Search for the cell housing the specified text and yield its [x, y] center coordinate. 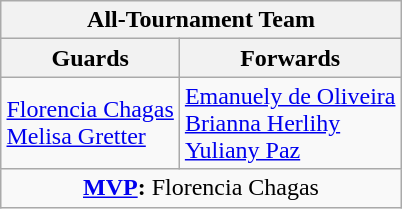
Emanuely de Oliveira Brianna Herlihy Yuliany Paz [290, 123]
MVP: Florencia Chagas [201, 188]
Florencia Chagas Melisa Gretter [90, 123]
Forwards [290, 58]
Guards [90, 58]
All-Tournament Team [201, 20]
